Return the (x, y) coordinate for the center point of the cell that contains the specified text.  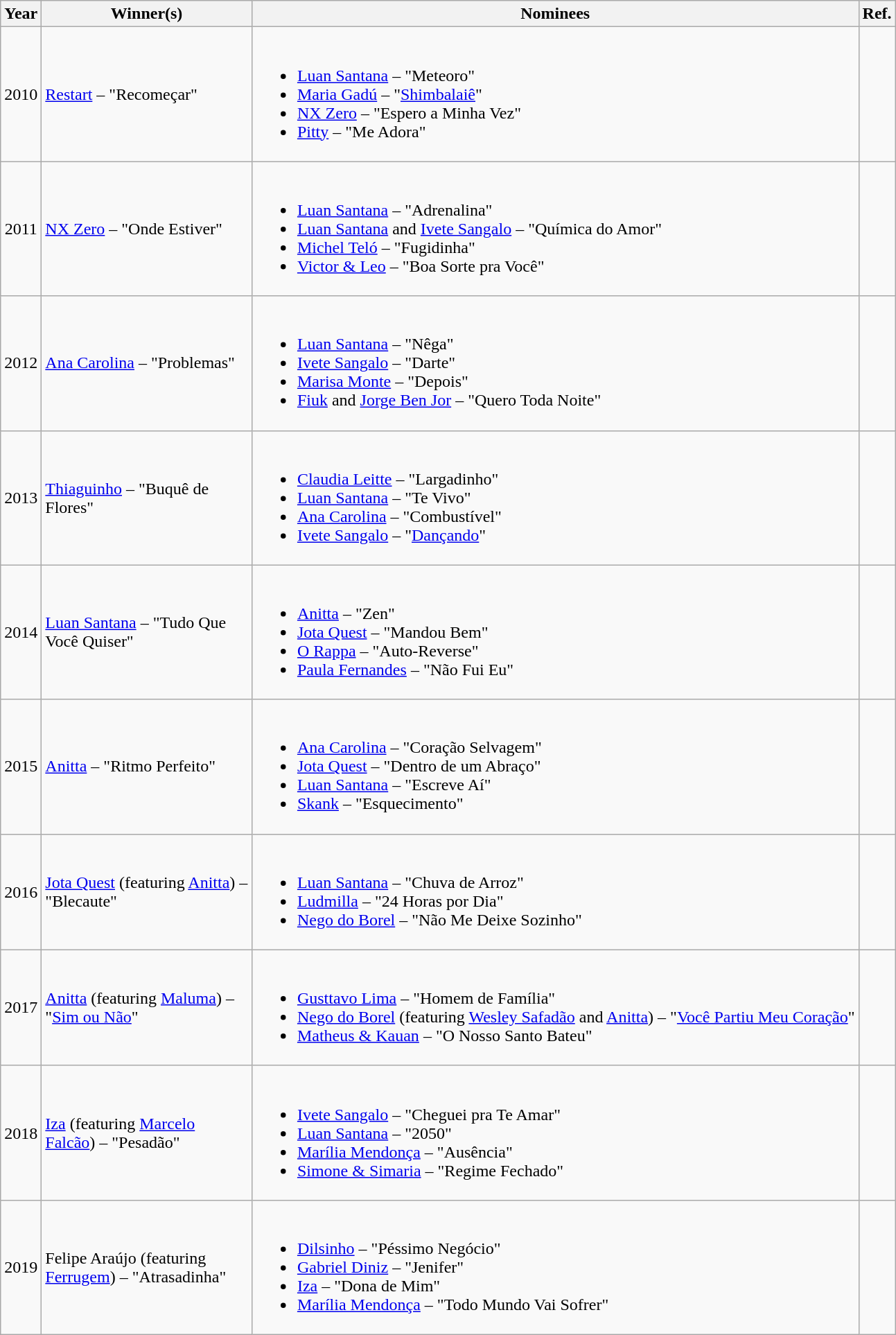
Year (21, 14)
Nominees (555, 14)
Ana Carolina – "Coração Selvagem"Jota Quest – "Dentro de um Abraço"Luan Santana – "Escreve Aí"Skank – "Esquecimento" (555, 767)
2015 (21, 767)
Luan Santana – "Chuva de Arroz"Ludmilla – "24 Horas por Dia"Nego do Borel – "Não Me Deixe Sozinho" (555, 891)
Winner(s) (147, 14)
Anitta – "Zen"Jota Quest – "Mandou Bem"O Rappa – "Auto-Reverse"Paula Fernandes – "Não Fui Eu" (555, 632)
Luan Santana – "Meteoro"Maria Gadú – "Shimbalaiê"NX Zero – "Espero a Minha Vez"Pitty – "Me Adora" (555, 94)
2017 (21, 1008)
Anitta (featuring Maluma) – "Sim ou Não" (147, 1008)
2012 (21, 363)
Jota Quest (featuring Anitta) – "Blecaute" (147, 891)
Luan Santana – "Nêga"Ivete Sangalo – "Darte"Marisa Monte – "Depois"Fiuk and Jorge Ben Jor – "Quero Toda Noite" (555, 363)
NX Zero – "Onde Estiver" (147, 229)
Luan Santana – "Tudo Que Você Quiser" (147, 632)
Dilsinho – "Péssimo Negócio"Gabriel Diniz – "Jenifer"Iza – "Dona de Mim"Marília Mendonça – "Todo Mundo Vai Sofrer" (555, 1267)
Claudia Leitte – "Largadinho"Luan Santana – "Te Vivo"Ana Carolina – "Combustível"Ivete Sangalo – "Dançando" (555, 498)
Thiaguinho – "Buquê de Flores" (147, 498)
Restart – "Recomeçar" (147, 94)
2019 (21, 1267)
Ref. (877, 14)
2013 (21, 498)
Ivete Sangalo – "Cheguei pra Te Amar"Luan Santana – "2050"Marília Mendonça – "Ausência"Simone & Simaria – "Regime Fechado" (555, 1133)
2011 (21, 229)
2010 (21, 94)
Ana Carolina – "Problemas" (147, 363)
Felipe Araújo (featuring Ferrugem) – "Atrasadinha" (147, 1267)
2016 (21, 891)
2018 (21, 1133)
2014 (21, 632)
Iza (featuring Marcelo Falcão) – "Pesadão" (147, 1133)
Anitta – "Ritmo Perfeito" (147, 767)
Luan Santana – "Adrenalina"Luan Santana and Ivete Sangalo – "Química do Amor"Michel Teló – "Fugidinha"Victor & Leo – "Boa Sorte pra Você" (555, 229)
